Identify which cell holds the provided text, then report its [X, Y] central coordinate. 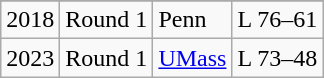
L 76–61 [278, 20]
L 73–48 [278, 58]
Penn [192, 20]
2018 [30, 20]
UMass [192, 58]
2023 [30, 58]
